Scan for the cell matching the given text and deliver its [X, Y] coordinate at center. 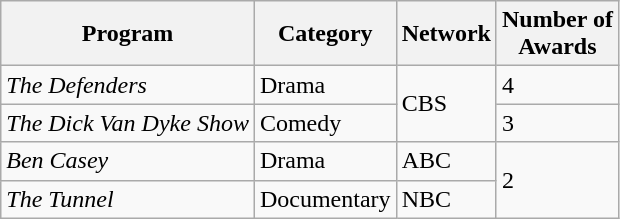
ABC [446, 161]
4 [557, 85]
Category [325, 34]
Program [128, 34]
Comedy [325, 123]
The Defenders [128, 85]
3 [557, 123]
Documentary [325, 199]
2 [557, 180]
The Dick Van Dyke Show [128, 123]
Ben Casey [128, 161]
NBC [446, 199]
Number ofAwards [557, 34]
The Tunnel [128, 199]
Network [446, 34]
CBS [446, 104]
